Capture the cell that displays the provided text and extract its (x, y) central coordinate. 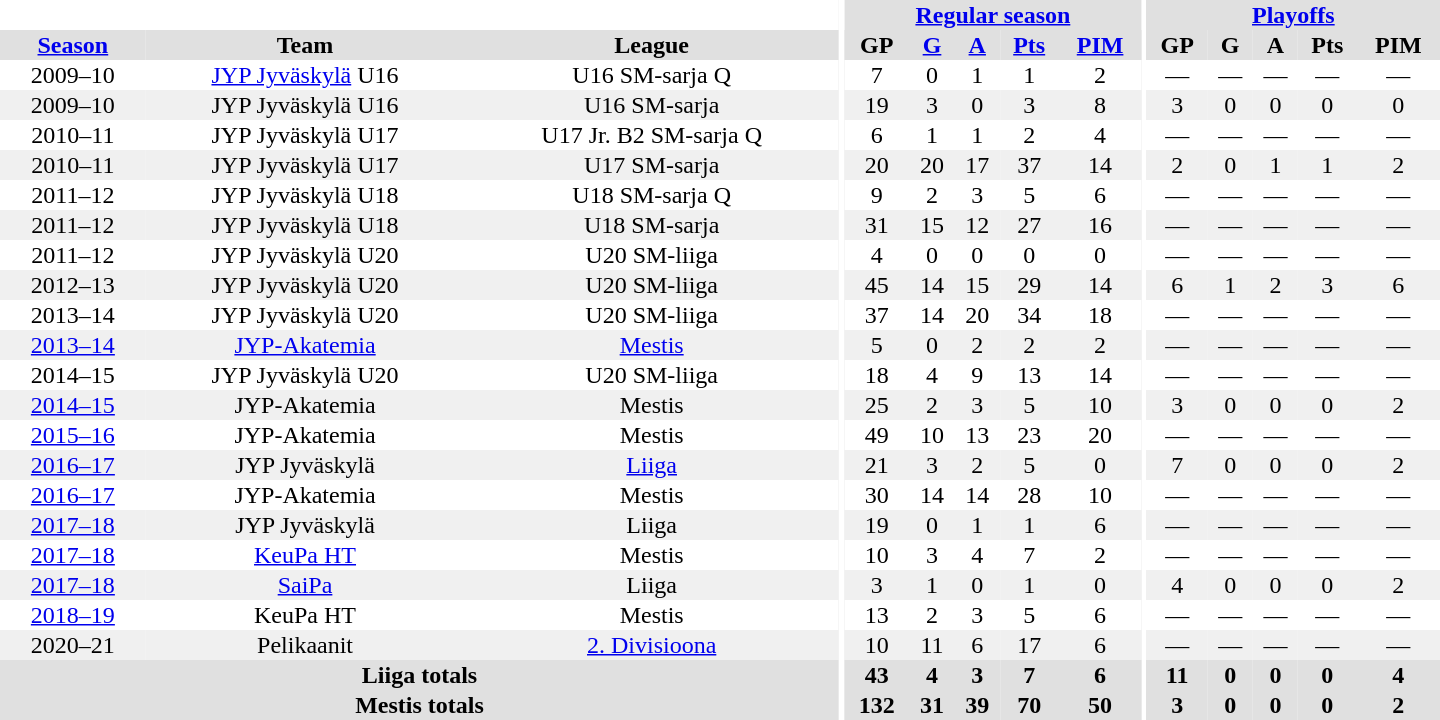
U17 Jr. B2 SM-sarja Q (652, 135)
Mestis totals (420, 705)
39 (978, 705)
U16 SM-sarja (652, 105)
SaiPa (306, 585)
U17 SM-sarja (652, 165)
12 (978, 225)
23 (1030, 435)
50 (1100, 705)
8 (1100, 105)
21 (876, 465)
49 (876, 435)
2. Divisioona (652, 645)
Team (306, 45)
2015–16 (73, 435)
29 (1030, 285)
League (652, 45)
28 (1030, 495)
Pelikaanit (306, 645)
Regular season (993, 15)
Playoffs (1294, 15)
70 (1030, 705)
U18 SM-sarja (652, 225)
43 (876, 675)
U16 SM-sarja Q (652, 75)
U18 SM-sarja Q (652, 195)
34 (1030, 315)
45 (876, 285)
2012–13 (73, 285)
16 (1100, 225)
132 (876, 705)
2020–21 (73, 645)
Liiga totals (420, 675)
25 (876, 405)
2018–19 (73, 615)
27 (1030, 225)
Season (73, 45)
30 (876, 495)
